Search for the cell housing the specified text and yield its [x, y] center coordinate. 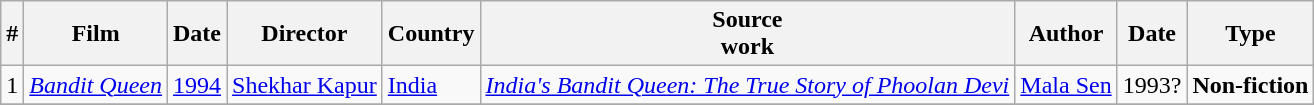
Non-fiction [1250, 85]
Mala Sen [1066, 85]
India's Bandit Queen: The True Story of Phoolan Devi [748, 85]
# [12, 34]
1 [12, 85]
1993? [1152, 85]
Country [431, 34]
Author [1066, 34]
Type [1250, 34]
Director [305, 34]
India [431, 85]
Bandit Queen [96, 85]
1994 [198, 85]
Shekhar Kapur [305, 85]
Film [96, 34]
Sourcework [748, 34]
